Return (X, Y) of the center of cell containing provided text 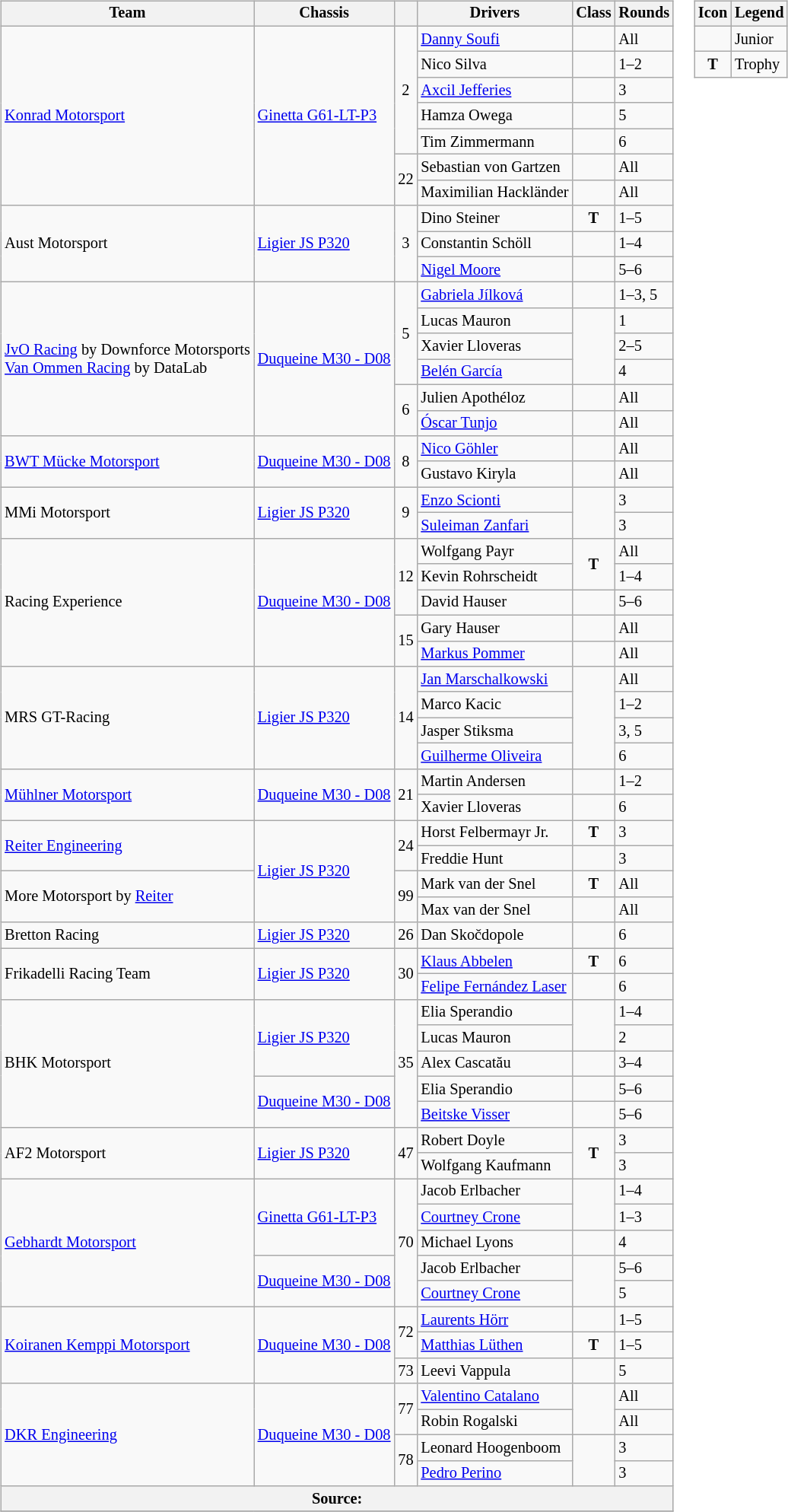
Julien Apothéloz (494, 397)
77 (405, 1409)
Markus Pommer (494, 654)
1–3, 5 (643, 295)
8 (405, 461)
Pedro Perino (494, 1473)
Dino Steiner (494, 218)
MRS GT-Racing (127, 718)
Frikadelli Racing Team (127, 974)
Class (593, 14)
3–4 (643, 1064)
Reiter Engineering (127, 846)
MMi Motorsport (127, 513)
1–3 (643, 1217)
Koiranen Kemppi Motorsport (127, 1345)
Tim Zimmermann (494, 142)
15 (405, 641)
Nico Silva (494, 65)
Icon (713, 14)
99 (405, 896)
Robin Rogalski (494, 1422)
Matthias Lüthen (494, 1345)
Michael Lyons (494, 1243)
BWT Mücke Motorsport (127, 461)
Rounds (643, 14)
David Hauser (494, 603)
Konrad Motorsport (127, 116)
35 (405, 1063)
Max van der Snel (494, 910)
Jasper Stiksma (494, 731)
70 (405, 1243)
Aust Motorsport (127, 244)
JvO Racing by Downforce Motorsports Van Ommen Racing by DataLab (127, 359)
Suleiman Zanfari (494, 526)
1 (643, 321)
3, 5 (643, 731)
Gebhardt Motorsport (127, 1243)
Chassis (324, 14)
DKR Engineering (127, 1435)
21 (405, 794)
Laurents Hörr (494, 1319)
26 (405, 935)
9 (405, 513)
Leevi Vappula (494, 1370)
Mühlner Motorsport (127, 794)
Óscar Tunjo (494, 423)
24 (405, 846)
Freddie Hunt (494, 858)
Maximilian Hackländer (494, 193)
Kevin Rohrscheidt (494, 577)
AF2 Motorsport (127, 1154)
Trophy (759, 65)
47 (405, 1154)
Sebastian von Gartzen (494, 167)
30 (405, 974)
Leonard Hoogenboom (494, 1447)
Gustavo Kiryla (494, 474)
Klaus Abbelen (494, 961)
Belén García (494, 372)
Team (127, 14)
78 (405, 1459)
Nico Göhler (494, 449)
14 (405, 718)
Racing Experience (127, 602)
Danny Soufi (494, 39)
73 (405, 1370)
Wolfgang Payr (494, 551)
Enzo Scionti (494, 500)
Wolfgang Kaufmann (494, 1166)
More Motorsport by Reiter (127, 896)
72 (405, 1332)
Constantin Schöll (494, 244)
Felipe Fernández Laser (494, 987)
Beitske Visser (494, 1115)
Guilherme Oliveira (494, 756)
Axcil Jefferies (494, 91)
BHK Motorsport (127, 1063)
Gary Hauser (494, 628)
Drivers (494, 14)
Junior (759, 39)
Legend (759, 14)
Robert Doyle (494, 1141)
Alex Cascatău (494, 1064)
2–5 (643, 346)
Horst Felbermayr Jr. (494, 833)
Bretton Racing (127, 935)
Nigel Moore (494, 269)
Martin Andersen (494, 781)
Mark van der Snel (494, 884)
Dan Skočdopole (494, 935)
Hamza Owega (494, 116)
Valentino Catalano (494, 1396)
12 (405, 577)
Jan Marschalkowski (494, 680)
Gabriela Jílková (494, 295)
22 (405, 180)
Source: (337, 1499)
Marco Kacic (494, 705)
